Return the (x, y) coordinate for the center point of the cell that contains the specified text.  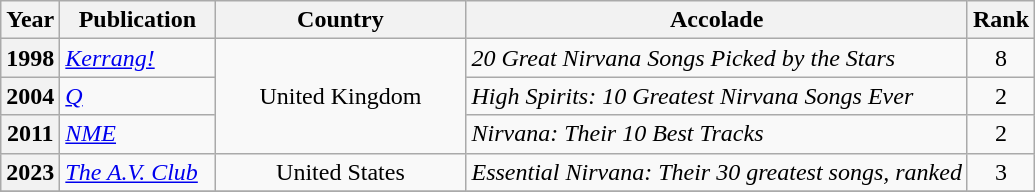
Year (30, 20)
The A.V. Club (138, 172)
Essential Nirvana: Their 30 greatest songs, ranked (716, 172)
NME (138, 134)
Accolade (716, 20)
Nirvana: Their 10 Best Tracks (716, 134)
United States (340, 172)
Rank (1000, 20)
2004 (30, 96)
2023 (30, 172)
3 (1000, 172)
Country (340, 20)
20 Great Nirvana Songs Picked by the Stars (716, 58)
Kerrang! (138, 58)
Publication (138, 20)
2011 (30, 134)
1998 (30, 58)
High Spirits: 10 Greatest Nirvana Songs Ever (716, 96)
8 (1000, 58)
Q (138, 96)
United Kingdom (340, 96)
